Scan for the cell matching the given text and deliver its [X, Y] coordinate at center. 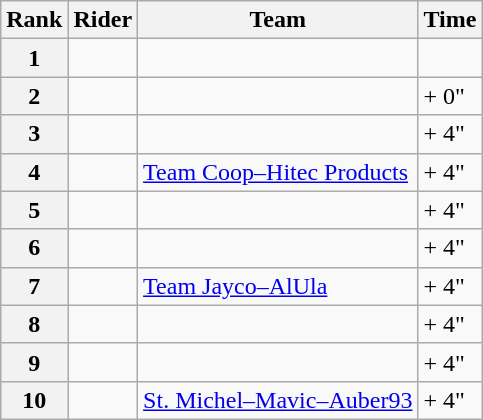
6 [34, 248]
St. Michel–Mavic–Auber93 [278, 400]
1 [34, 58]
Team [278, 20]
2 [34, 96]
9 [34, 362]
Team Jayco–AlUla [278, 286]
3 [34, 134]
Team Coop–Hitec Products [278, 172]
4 [34, 172]
7 [34, 286]
8 [34, 324]
5 [34, 210]
Rank [34, 20]
Rider [103, 20]
Time [450, 20]
+ 0" [450, 96]
10 [34, 400]
